Detect which cell encompasses the target text, then output its [x, y] center coordinate. 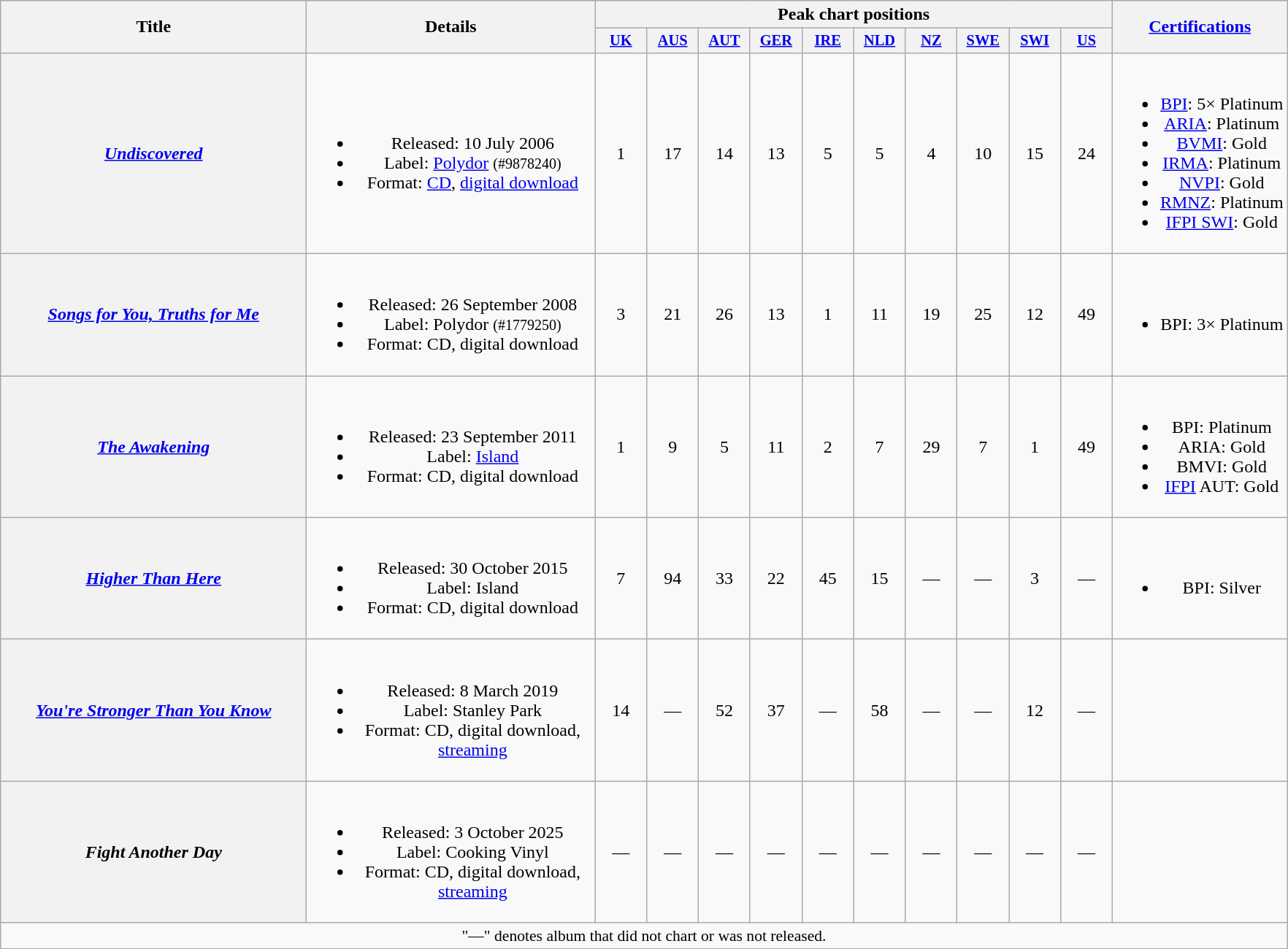
Released: 3 October 2025Label: Cooking VinylFormat: CD, digital download, streaming [451, 852]
SWE [983, 41]
Released: 8 March 2019Label: Stanley ParkFormat: CD, digital download, streaming [451, 710]
Undiscovered [153, 153]
AUS [673, 41]
US [1086, 41]
Released: 26 September 2008Label: Polydor (#1779250)Format: CD, digital download [451, 315]
Released: 30 October 2015Label: IslandFormat: CD, digital download [451, 578]
The Awakening [153, 447]
Released: 23 September 2011Label: IslandFormat: CD, digital download [451, 447]
94 [673, 578]
NLD [879, 41]
Title [153, 27]
10 [983, 153]
22 [775, 578]
"—" denotes album that did not chart or was not released. [644, 936]
Songs for You, Truths for Me [153, 315]
52 [724, 710]
19 [932, 315]
AUT [724, 41]
SWI [1035, 41]
Higher Than Here [153, 578]
Released: 10 July 2006Label: Polydor (#9878240)Format: CD, digital download [451, 153]
29 [932, 447]
Certifications [1200, 27]
33 [724, 578]
UK [621, 41]
BPI: 3× Platinum [1200, 315]
You're Stronger Than You Know [153, 710]
21 [673, 315]
17 [673, 153]
37 [775, 710]
IRE [828, 41]
4 [932, 153]
BPI: Silver [1200, 578]
BPI: PlatinumARIA: GoldBMVI: GoldIFPI AUT: Gold [1200, 447]
26 [724, 315]
Peak chart positions [854, 15]
9 [673, 447]
Fight Another Day [153, 852]
25 [983, 315]
2 [828, 447]
NZ [932, 41]
GER [775, 41]
Details [451, 27]
45 [828, 578]
BPI: 5× PlatinumARIA: PlatinumBVMI: GoldIRMA: PlatinumNVPI: GoldRMNZ: PlatinumIFPI SWI: Gold [1200, 153]
58 [879, 710]
24 [1086, 153]
